Capture the cell that displays the provided text and extract its (x, y) central coordinate. 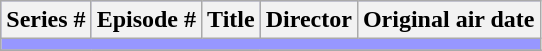
Episode # (146, 20)
Original air date (448, 20)
Series # (46, 20)
Director (308, 20)
Title (232, 20)
